From the cell containing the given text, extract its center point as [x, y] coordinate. 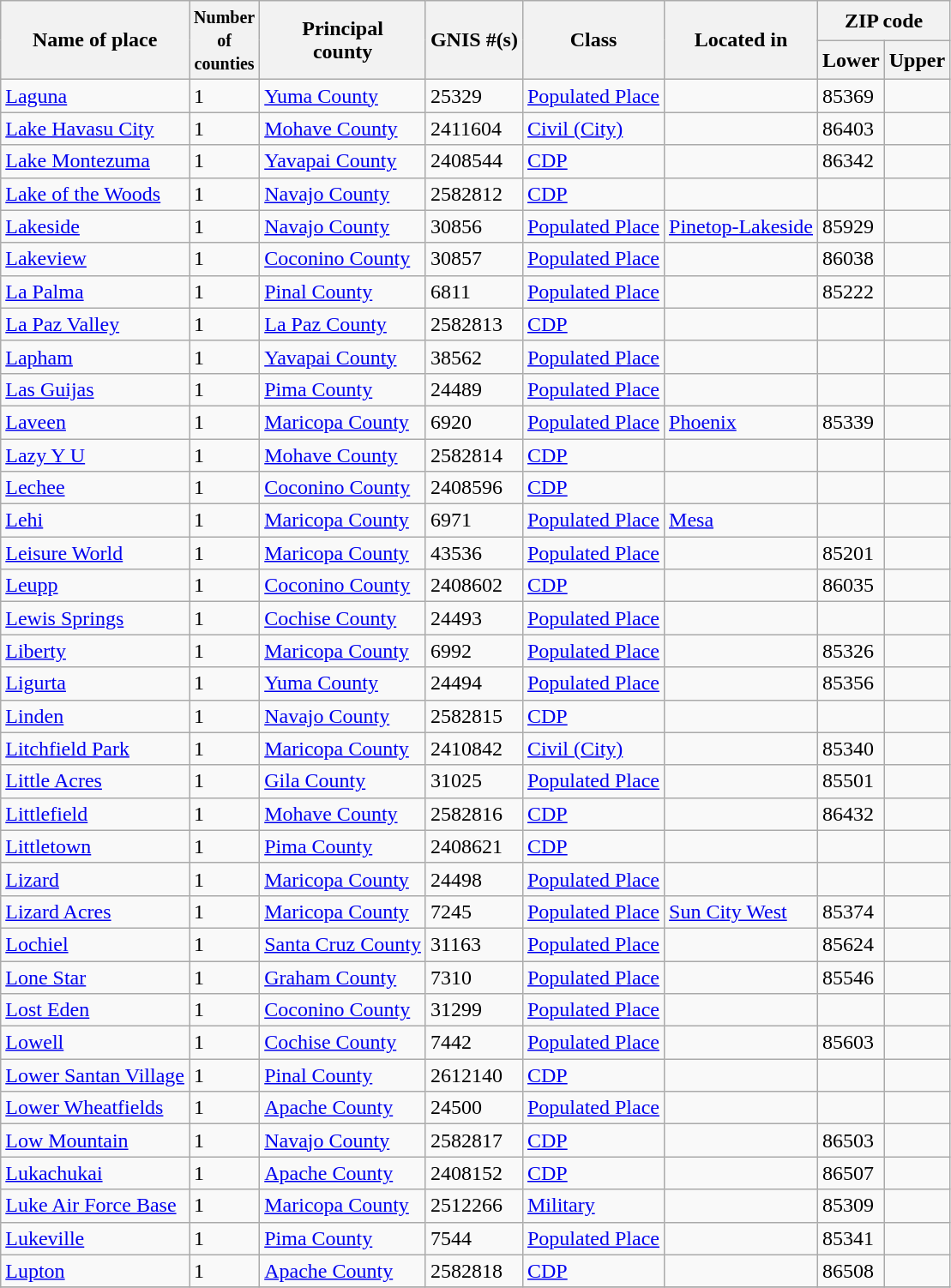
Las Guijas [95, 389]
Lechee [95, 488]
Lake Montezuma [95, 161]
La Paz Valley [95, 324]
Lone Star [95, 977]
Graham County [343, 977]
ZIP code [884, 21]
Littletown [95, 846]
2582816 [473, 814]
La Paz County [343, 324]
Linden [95, 716]
30856 [473, 226]
86038 [852, 259]
24500 [473, 1108]
Number ofcounties [225, 40]
38562 [473, 357]
85546 [852, 977]
Liberty [95, 651]
Littlefield [95, 814]
Ligurta [95, 683]
Upper [917, 60]
2408621 [473, 846]
85309 [852, 1206]
2512266 [473, 1206]
Lake of the Woods [95, 194]
85341 [852, 1238]
24494 [473, 683]
Pinetop-Lakeside [741, 226]
Santa Cruz County [343, 944]
86503 [852, 1141]
86403 [852, 129]
Lazy Y U [95, 455]
31163 [473, 944]
Leupp [95, 586]
86035 [852, 586]
Lake Havasu City [95, 129]
31025 [473, 781]
6811 [473, 292]
6920 [473, 422]
Military [593, 1206]
6992 [473, 651]
85624 [852, 944]
6971 [473, 521]
Lower Santan Village [95, 1075]
Lizard [95, 879]
85326 [852, 651]
85340 [852, 749]
Sun City West [741, 912]
7442 [473, 1043]
2408152 [473, 1173]
Lukachukai [95, 1173]
2410842 [473, 749]
30857 [473, 259]
24498 [473, 879]
24493 [473, 618]
Lehi [95, 521]
Lapham [95, 357]
Located in [741, 40]
Lukeville [95, 1238]
Lochiel [95, 944]
Gila County [343, 781]
Lupton [95, 1271]
Lower Wheatfields [95, 1108]
Leisure World [95, 553]
2582818 [473, 1271]
2408544 [473, 161]
Lakeview [95, 259]
2582815 [473, 716]
Lakeside [95, 226]
2582817 [473, 1141]
Class [593, 40]
Luke Air Force Base [95, 1206]
85222 [852, 292]
Lizard Acres [95, 912]
7544 [473, 1238]
Little Acres [95, 781]
2408602 [473, 586]
86432 [852, 814]
Phoenix [741, 422]
86508 [852, 1271]
2582814 [473, 455]
31299 [473, 1010]
85603 [852, 1043]
Low Mountain [95, 1141]
25329 [473, 96]
2582812 [473, 194]
86507 [852, 1173]
Laveen [95, 422]
Name of place [95, 40]
43536 [473, 553]
La Palma [95, 292]
7245 [473, 912]
Principal county [343, 40]
85201 [852, 553]
Lower [852, 60]
Litchfield Park [95, 749]
2411604 [473, 129]
85356 [852, 683]
85929 [852, 226]
Lewis Springs [95, 618]
85501 [852, 781]
GNIS #(s) [473, 40]
Lost Eden [95, 1010]
85369 [852, 96]
Laguna [95, 96]
85339 [852, 422]
85374 [852, 912]
24489 [473, 389]
Mesa [741, 521]
7310 [473, 977]
Lowell [95, 1043]
2408596 [473, 488]
2582813 [473, 324]
86342 [852, 161]
2612140 [473, 1075]
